Extract the [x, y] coordinate from the center of the cell holding the provided text.  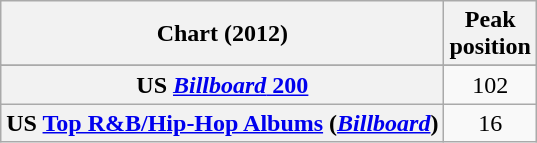
Peakposition [490, 34]
102 [490, 85]
16 [490, 123]
Chart (2012) [222, 34]
US Billboard 200 [222, 85]
US Top R&B/Hip-Hop Albums (Billboard) [222, 123]
